Return [x, y] of the center of cell containing provided text 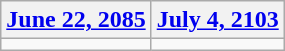
June 22, 2085 [76, 20]
July 4, 2103 [218, 20]
